Output the [x, y] coordinate of the center of the cell containing the given text.  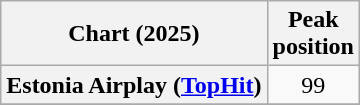
Estonia Airplay (TopHit) [134, 85]
Chart (2025) [134, 34]
Peakposition [313, 34]
99 [313, 85]
